Capture the cell that displays the provided text and extract its [X, Y] central coordinate. 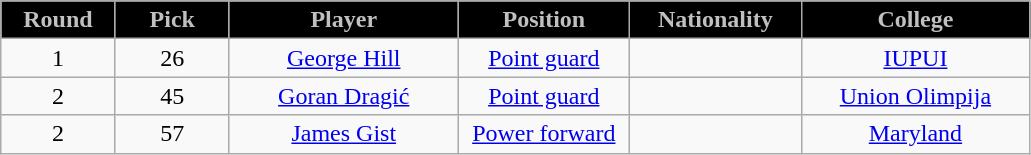
45 [172, 96]
Goran Dragić [344, 96]
James Gist [344, 134]
Position [544, 20]
Maryland [916, 134]
Player [344, 20]
26 [172, 58]
Nationality [716, 20]
George Hill [344, 58]
Round [58, 20]
Power forward [544, 134]
1 [58, 58]
57 [172, 134]
Pick [172, 20]
Union Olimpija [916, 96]
College [916, 20]
IUPUI [916, 58]
